Extract the (X, Y) coordinate from the center of the cell holding the provided text.  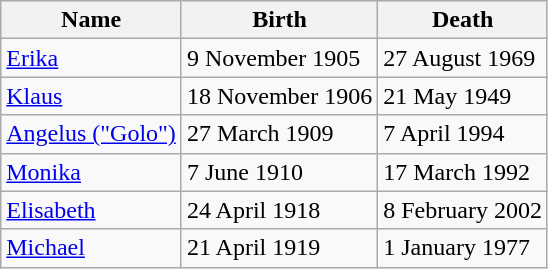
Michael (92, 248)
Elisabeth (92, 210)
8 February 2002 (463, 210)
7 June 1910 (279, 172)
21 May 1949 (463, 96)
27 March 1909 (279, 134)
24 April 1918 (279, 210)
1 January 1977 (463, 248)
17 March 1992 (463, 172)
21 April 1919 (279, 248)
Monika (92, 172)
9 November 1905 (279, 58)
Klaus (92, 96)
Angelus ("Golo") (92, 134)
7 April 1994 (463, 134)
Birth (279, 20)
Death (463, 20)
18 November 1906 (279, 96)
Erika (92, 58)
27 August 1969 (463, 58)
Name (92, 20)
